Provide the [x, y] coordinate of the cell's center where the given text is located.  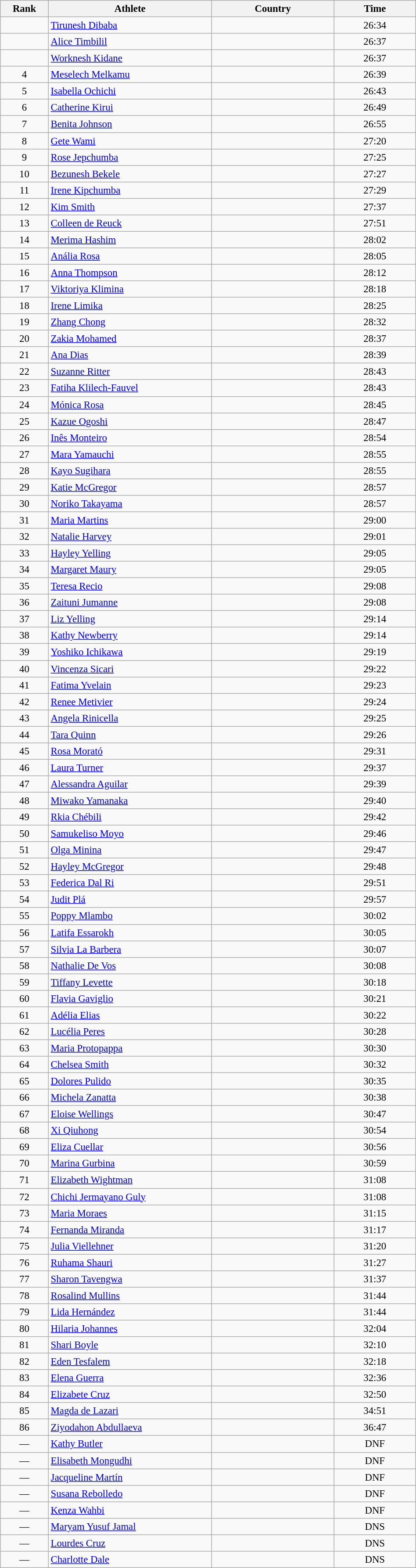
Elisabeth Mongudhi [130, 1460]
32:04 [375, 1328]
30:02 [375, 916]
Sharon Tavengwa [130, 1279]
Eden Tesfalem [130, 1362]
Hilaria Johannes [130, 1328]
Adélia Elias [130, 1015]
31 [25, 520]
Alessandra Aguilar [130, 784]
28:12 [375, 273]
Fernanda Miranda [130, 1230]
41 [25, 685]
26:49 [375, 108]
28:47 [375, 421]
30:18 [375, 982]
Suzanne Ritter [130, 372]
Lucélia Peres [130, 1032]
13 [25, 223]
51 [25, 850]
Natalie Harvey [130, 537]
8 [25, 141]
30:05 [375, 933]
14 [25, 240]
Michela Zanatta [130, 1098]
29:22 [375, 669]
28:45 [375, 405]
29:51 [375, 883]
33 [25, 553]
Fatima Yvelain [130, 685]
81 [25, 1345]
Ruhama Shauri [130, 1263]
4 [25, 75]
49 [25, 817]
Renee Metivier [130, 702]
Noriko Takayama [130, 504]
37 [25, 619]
Kathy Butler [130, 1444]
Chelsea Smith [130, 1065]
29:19 [375, 652]
45 [25, 751]
76 [25, 1263]
Katie McGregor [130, 487]
29:42 [375, 817]
31:20 [375, 1246]
Kayo Sugihara [130, 471]
Irene Kipchumba [130, 190]
Kenza Wahbi [130, 1510]
Benita Johnson [130, 124]
39 [25, 652]
29:24 [375, 702]
Elena Guerra [130, 1378]
Mónica Rosa [130, 405]
44 [25, 735]
30:32 [375, 1065]
30 [25, 504]
Rkia Chébili [130, 817]
Lourdes Cruz [130, 1543]
27:37 [375, 207]
65 [25, 1081]
29 [25, 487]
30:47 [375, 1114]
32:18 [375, 1362]
Lida Hernández [130, 1312]
42 [25, 702]
Zhang Chong [130, 322]
7 [25, 124]
32:50 [375, 1395]
29:01 [375, 537]
Colleen de Reuck [130, 223]
29:47 [375, 850]
21 [25, 355]
50 [25, 834]
29:23 [375, 685]
Kathy Newberry [130, 636]
Rose Jepchumba [130, 157]
52 [25, 867]
Vincenza Sicari [130, 669]
Latifa Essarokh [130, 933]
70 [25, 1163]
Time [375, 9]
Zaituni Jumanne [130, 603]
Tirunesh Dibaba [130, 25]
28:54 [375, 438]
32:36 [375, 1378]
29:26 [375, 735]
73 [25, 1213]
27:51 [375, 223]
34 [25, 570]
Catherine Kirui [130, 108]
32:10 [375, 1345]
55 [25, 916]
26:55 [375, 124]
Magda de Lazari [130, 1411]
6 [25, 108]
20 [25, 339]
Elizabete Cruz [130, 1395]
27:29 [375, 190]
Anna Thompson [130, 273]
48 [25, 800]
28:18 [375, 289]
72 [25, 1197]
77 [25, 1279]
Hayley Yelling [130, 553]
82 [25, 1362]
Ana Dias [130, 355]
Shari Boyle [130, 1345]
26:39 [375, 75]
Julia Viellehner [130, 1246]
Nathalie De Vos [130, 965]
Charlotte Dale [130, 1560]
Bezunesh Bekele [130, 174]
31:17 [375, 1230]
12 [25, 207]
Miwako Yamanaka [130, 800]
5 [25, 91]
23 [25, 388]
69 [25, 1147]
30:38 [375, 1098]
Viktoriya Klimina [130, 289]
Maria Moraes [130, 1213]
64 [25, 1065]
Liz Yelling [130, 619]
28:32 [375, 322]
34:51 [375, 1411]
32 [25, 537]
56 [25, 933]
Flavia Gaviglio [130, 999]
18 [25, 306]
Olga Minina [130, 850]
28:39 [375, 355]
67 [25, 1114]
Tiffany Levette [130, 982]
29:39 [375, 784]
Hayley McGregor [130, 867]
63 [25, 1048]
Judit Plá [130, 900]
68 [25, 1130]
29:57 [375, 900]
25 [25, 421]
Kazue Ogoshi [130, 421]
Isabella Ochichi [130, 91]
58 [25, 965]
28:25 [375, 306]
30:30 [375, 1048]
30:59 [375, 1163]
74 [25, 1230]
29:48 [375, 867]
Silvia La Barbera [130, 949]
Merima Hashim [130, 240]
Inês Monteiro [130, 438]
Alice Timbilil [130, 42]
46 [25, 768]
29:25 [375, 718]
80 [25, 1328]
Country [273, 9]
30:21 [375, 999]
27:25 [375, 157]
84 [25, 1395]
83 [25, 1378]
Rosalind Mullins [130, 1295]
Teresa Recio [130, 586]
Athlete [130, 9]
19 [25, 322]
40 [25, 669]
Xi Qiuhong [130, 1130]
79 [25, 1312]
17 [25, 289]
Yoshiko Ichikawa [130, 652]
31:27 [375, 1263]
86 [25, 1428]
28:02 [375, 240]
Worknesh Kidane [130, 58]
36 [25, 603]
29:46 [375, 834]
Irene Limika [130, 306]
Anália Rosa [130, 256]
Margaret Maury [130, 570]
Eloise Wellings [130, 1114]
Chichi Jermayano Guly [130, 1197]
27 [25, 454]
Elizabeth Wightman [130, 1180]
Mara Yamauchi [130, 454]
Marina Gurbina [130, 1163]
78 [25, 1295]
27:20 [375, 141]
29:40 [375, 800]
57 [25, 949]
Zakia Mohamed [130, 339]
Tara Quinn [130, 735]
Kim Smith [130, 207]
Maria Protopappa [130, 1048]
Maryam Yusuf Jamal [130, 1527]
Rank [25, 9]
30:28 [375, 1032]
30:54 [375, 1130]
28 [25, 471]
Ziyodahon Abdullaeva [130, 1428]
54 [25, 900]
28:05 [375, 256]
61 [25, 1015]
Jacqueline Martín [130, 1477]
71 [25, 1180]
22 [25, 372]
Fatiha Klilech-Fauvel [130, 388]
36:47 [375, 1428]
30:22 [375, 1015]
27:27 [375, 174]
60 [25, 999]
30:08 [375, 965]
9 [25, 157]
29:37 [375, 768]
43 [25, 718]
29:31 [375, 751]
Samukeliso Moyo [130, 834]
59 [25, 982]
Angela Rinicella [130, 718]
29:00 [375, 520]
Federica Dal Ri [130, 883]
Meselech Melkamu [130, 75]
31:15 [375, 1213]
10 [25, 174]
Rosa Morató [130, 751]
26:34 [375, 25]
24 [25, 405]
26 [25, 438]
35 [25, 586]
30:56 [375, 1147]
11 [25, 190]
75 [25, 1246]
30:07 [375, 949]
85 [25, 1411]
26:43 [375, 91]
15 [25, 256]
Susana Rebolledo [130, 1493]
53 [25, 883]
Poppy Mlambo [130, 916]
Laura Turner [130, 768]
Gete Wami [130, 141]
16 [25, 273]
Eliza Cuellar [130, 1147]
30:35 [375, 1081]
47 [25, 784]
28:37 [375, 339]
Maria Martins [130, 520]
31:37 [375, 1279]
Dolores Pulido [130, 1081]
66 [25, 1098]
38 [25, 636]
62 [25, 1032]
